Output the [x, y] coordinate of the center of the cell containing the given text.  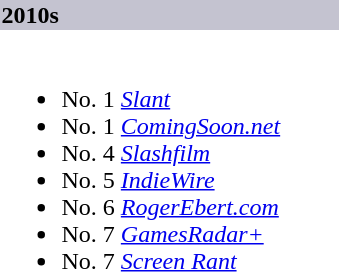
2010s [170, 15]
